Return [x, y] of the center of cell containing provided text 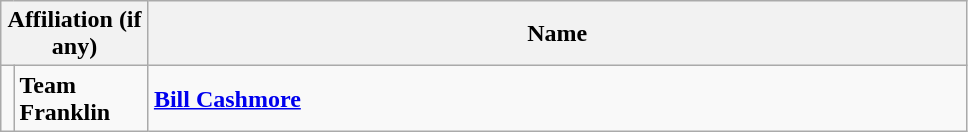
Name [557, 34]
Affiliation (if any) [75, 34]
Team Franklin [81, 98]
Bill Cashmore [557, 98]
